Return (X, Y) of the center of cell containing provided text 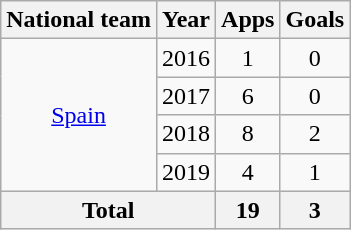
2019 (186, 172)
Goals (315, 20)
6 (248, 96)
Spain (79, 115)
2 (315, 134)
National team (79, 20)
19 (248, 210)
Total (108, 210)
2017 (186, 96)
Year (186, 20)
2018 (186, 134)
3 (315, 210)
8 (248, 134)
Apps (248, 20)
4 (248, 172)
2016 (186, 58)
